Identify which cell holds the provided text, then report its (x, y) central coordinate. 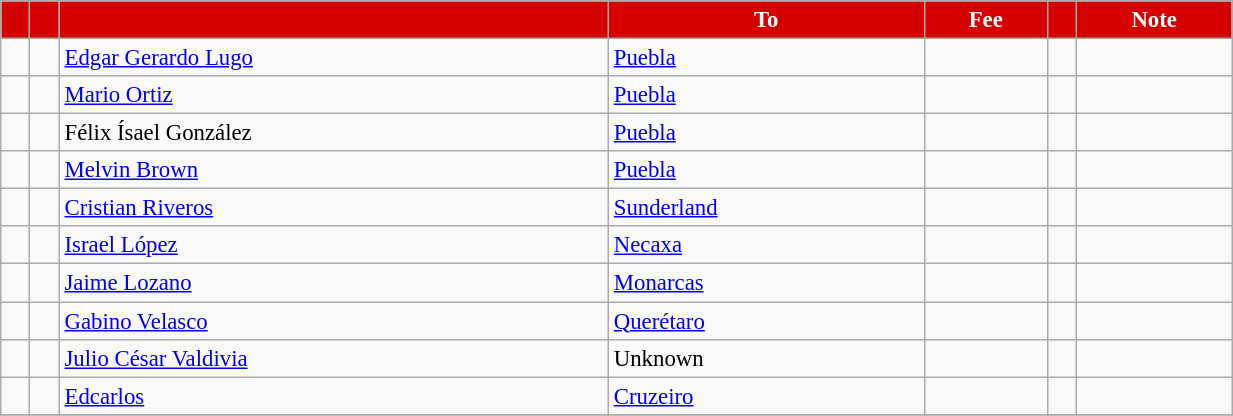
Necaxa (766, 245)
Cruzeiro (766, 396)
Note (1154, 20)
Mario Ortiz (334, 95)
Edgar Gerardo Lugo (334, 58)
Querétaro (766, 321)
Cristian Riveros (334, 208)
Gabino Velasco (334, 321)
Sunderland (766, 208)
Jaime Lozano (334, 283)
To (766, 20)
Israel López (334, 245)
Julio César Valdivia (334, 358)
Edcarlos (334, 396)
Fee (986, 20)
Melvin Brown (334, 170)
Félix Ísael González (334, 133)
Unknown (766, 358)
Monarcas (766, 283)
